Locate the cell with the specified text and output its [x, y] center coordinate. 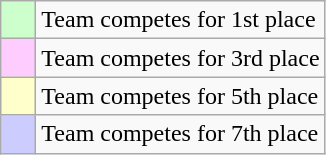
Team competes for 3rd place [180, 58]
Team competes for 5th place [180, 96]
Team competes for 1st place [180, 20]
Team competes for 7th place [180, 134]
